Determine the [x, y] coordinate at the center of the cell enclosing the given text.  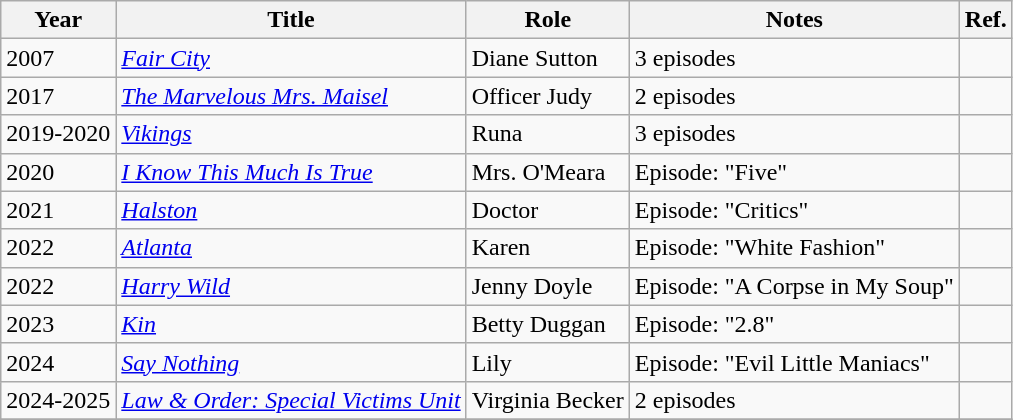
Title [291, 20]
Jenny Doyle [548, 286]
Diane Sutton [548, 58]
Kin [291, 324]
2007 [58, 58]
Notes [794, 20]
Betty Duggan [548, 324]
2019-2020 [58, 134]
2021 [58, 210]
The Marvelous Mrs. Maisel [291, 96]
Lily [548, 362]
Ref. [986, 20]
Mrs. O'Meara [548, 172]
Episode: "Five" [794, 172]
Harry Wild [291, 286]
Law & Order: Special Victims Unit [291, 400]
2024-2025 [58, 400]
Halston [291, 210]
Episode: "Evil Little Maniacs" [794, 362]
2017 [58, 96]
Year [58, 20]
Virginia Becker [548, 400]
Vikings [291, 134]
Karen [548, 248]
Role [548, 20]
Officer Judy [548, 96]
2024 [58, 362]
Episode: "2.8" [794, 324]
I Know This Much Is True [291, 172]
2023 [58, 324]
Episode: "A Corpse in My Soup" [794, 286]
Fair City [291, 58]
Atlanta [291, 248]
Episode: "Critics" [794, 210]
2020 [58, 172]
Say Nothing [291, 362]
Runa [548, 134]
Episode: "White Fashion" [794, 248]
Doctor [548, 210]
